For the text-containing cell, return its midpoint in (X, Y) coordinate format. 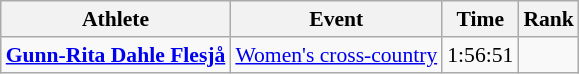
Athlete (116, 19)
Rank (548, 19)
Event (336, 19)
Women's cross-country (336, 55)
1:56:51 (480, 55)
Gunn-Rita Dahle Flesjå (116, 55)
Time (480, 19)
